Output the (X, Y) coordinate of the center of the cell containing the given text.  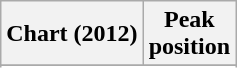
Chart (2012) (72, 34)
Peak position (189, 34)
